Extract the [x, y] coordinate from the center of the cell holding the provided text.  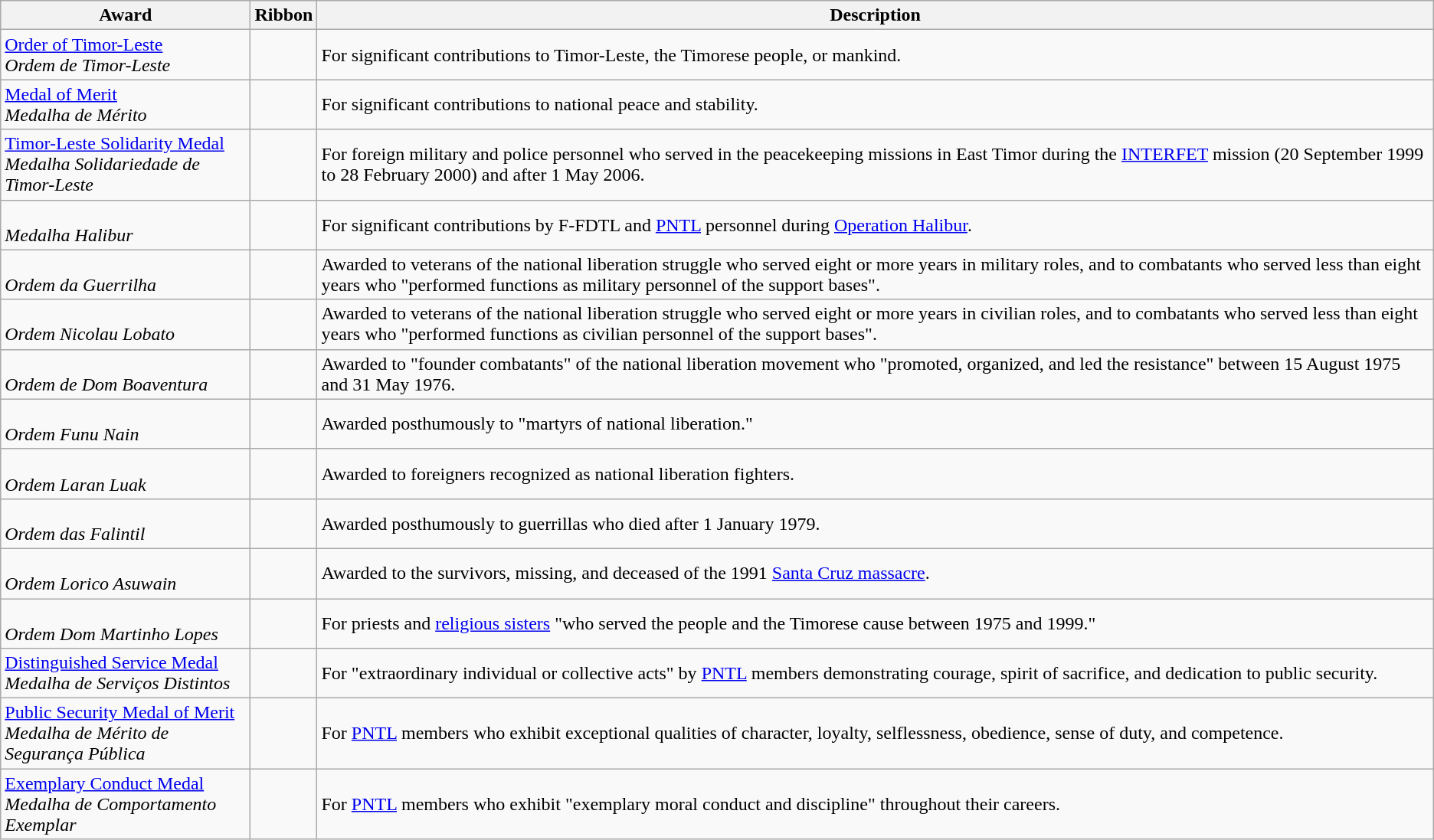
Exemplary Conduct MedalMedalha de Comportamento Exemplar [126, 804]
For significant contributions to Timor-Leste, the Timorese people, or mankind. [875, 55]
Medal of MeritMedalha de Mérito [126, 104]
Ordem Lorico Asuwain [126, 573]
Awarded to the survivors, missing, and deceased of the 1991 Santa Cruz massacre. [875, 573]
Timor-Leste Solidarity MedalMedalha Solidariedade de Timor-Leste [126, 165]
Ordem das Falintil [126, 524]
Ordem da Guerrilha [126, 274]
Ordem Nicolau Lobato [126, 325]
Awarded to foreigners recognized as national liberation fighters. [875, 473]
Awarded posthumously to "martyrs of national liberation." [875, 424]
Awarded posthumously to guerrillas who died after 1 January 1979. [875, 524]
Medalha Halibur [126, 225]
Order of Timor-LesteOrdem de Timor-Leste [126, 55]
For priests and religious sisters "who served the people and the Timorese cause between 1975 and 1999." [875, 623]
Ordem Dom Martinho Lopes [126, 623]
Ordem Laran Luak [126, 473]
For significant contributions by F-FDTL and PNTL personnel during Operation Halibur. [875, 225]
Ribbon [283, 15]
Distinguished Service MedalMedalha de Serviços Distintos [126, 674]
Public Security Medal of MeritMedalha de Mérito de Segurança Pública [126, 734]
Description [875, 15]
For "extraordinary individual or collective acts" by PNTL members demonstrating courage, spirit of sacrifice, and dedication to public security. [875, 674]
For PNTL members who exhibit exceptional qualities of character, loyalty, selflessness, obedience, sense of duty, and competence. [875, 734]
Award [126, 15]
Ordem Funu Nain [126, 424]
For significant contributions to national peace and stability. [875, 104]
For PNTL members who exhibit "exemplary moral conduct and discipline" throughout their careers. [875, 804]
Ordem de Dom Boaventura [126, 374]
